Determine the (x, y) coordinate at the center of the cell enclosing the given text.  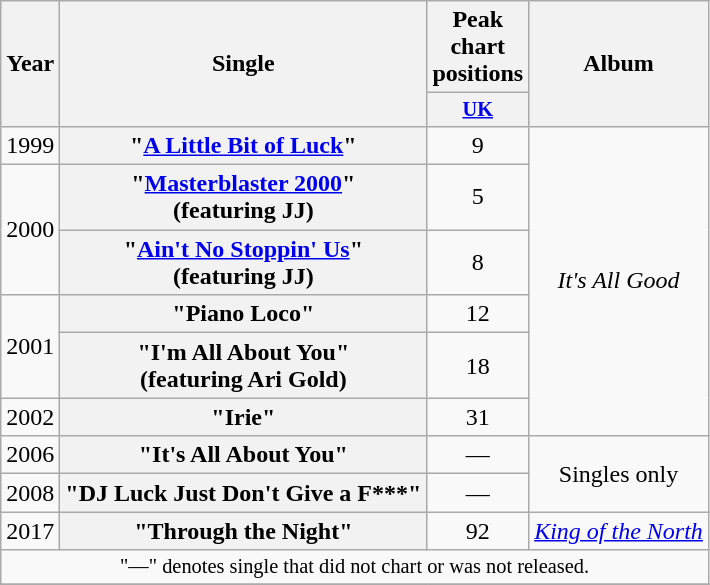
Year (30, 64)
2001 (30, 346)
"Through the Night" (244, 531)
2006 (30, 455)
King of the North (619, 531)
Singles only (619, 474)
"Piano Loco" (244, 314)
"It's All About You" (244, 455)
"Irie" (244, 417)
18 (478, 366)
5 (478, 198)
Single (244, 64)
"Ain't No Stoppin' Us"(featuring JJ) (244, 262)
92 (478, 531)
1999 (30, 145)
8 (478, 262)
2000 (30, 230)
It's All Good (619, 280)
2002 (30, 417)
Album (619, 64)
2008 (30, 493)
Peak chart positions (478, 47)
"—" denotes single that did not chart or was not released. (355, 567)
"A Little Bit of Luck" (244, 145)
12 (478, 314)
31 (478, 417)
9 (478, 145)
"I'm All About You"(featuring Ari Gold) (244, 366)
"DJ Luck Just Don't Give a F***" (244, 493)
UK (478, 110)
2017 (30, 531)
"Masterblaster 2000"(featuring JJ) (244, 198)
